Locate the cell with the specified text and output its (x, y) center coordinate. 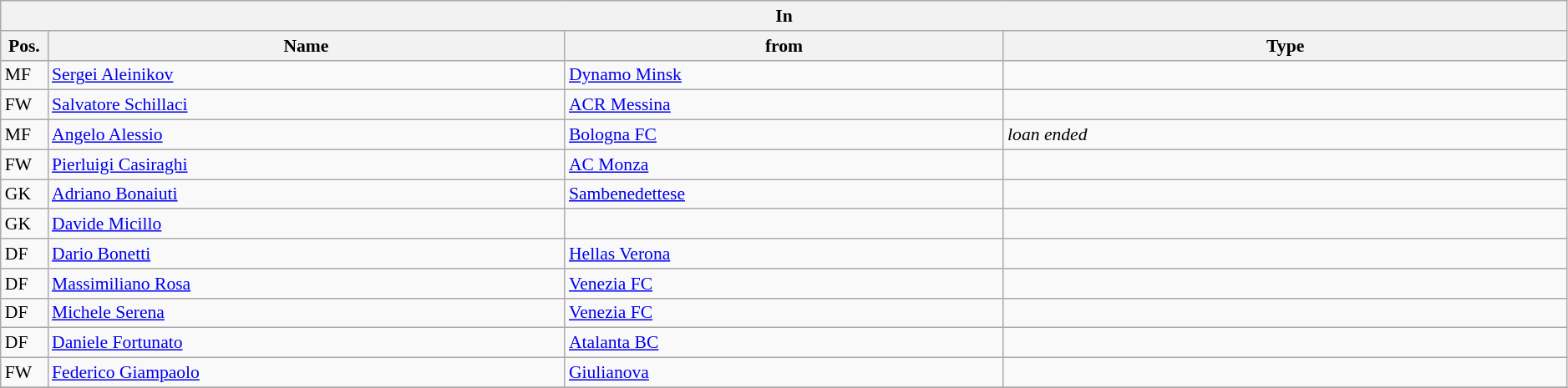
In (784, 16)
loan ended (1285, 135)
Angelo Alessio (306, 135)
Adriano Bonaiuti (306, 194)
Type (1285, 46)
Michele Serena (306, 313)
Daniele Fortunato (306, 343)
Atalanta BC (784, 343)
Name (306, 46)
Giulianova (784, 373)
Dynamo Minsk (784, 75)
Federico Giampaolo (306, 373)
Bologna FC (784, 135)
Massimiliano Rosa (306, 284)
Salvatore Schillaci (306, 105)
from (784, 46)
ACR Messina (784, 105)
Sergei Aleinikov (306, 75)
Dario Bonetti (306, 254)
Sambenedettese (784, 194)
Pierluigi Casiraghi (306, 164)
AC Monza (784, 164)
Hellas Verona (784, 254)
Davide Micillo (306, 224)
Pos. (24, 46)
